Determine the (X, Y) coordinate at the center of the cell enclosing the given text.  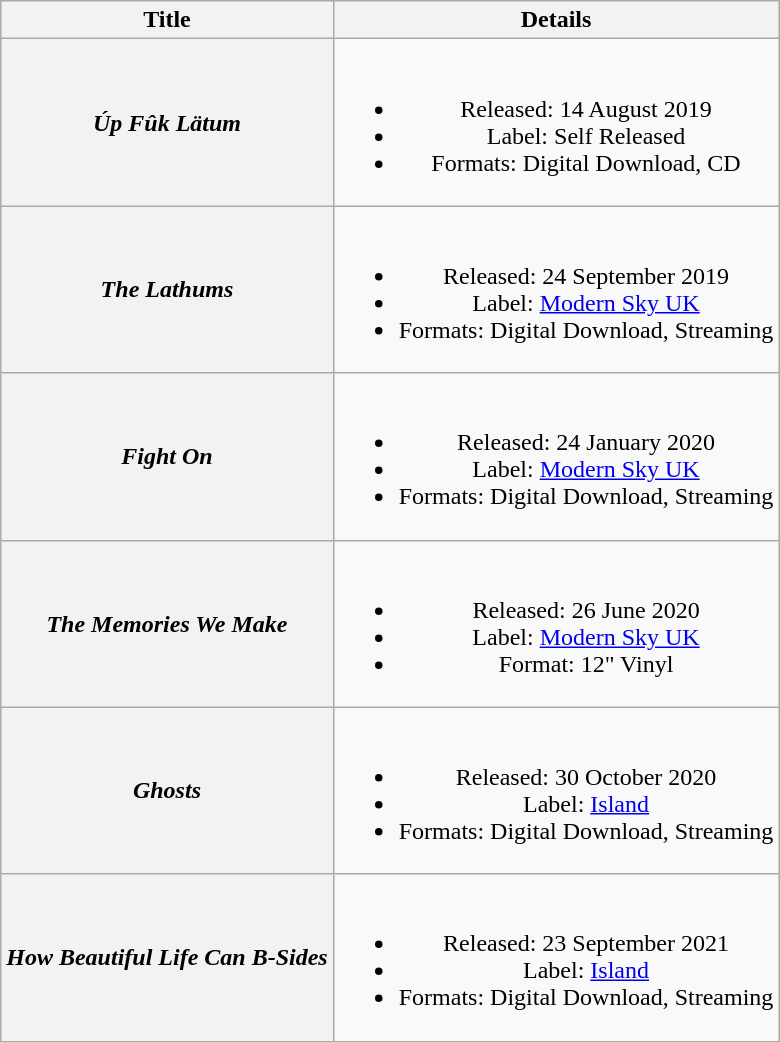
Details (556, 20)
The Memories We Make (167, 624)
Fight On (167, 456)
Released: 23 September 2021Label: IslandFormats: Digital Download, Streaming (556, 958)
Released: 26 June 2020Label: Modern Sky UKFormat: 12" Vinyl (556, 624)
Title (167, 20)
How Beautiful Life Can B-Sides (167, 958)
Released: 30 October 2020Label: IslandFormats: Digital Download, Streaming (556, 790)
Ghosts (167, 790)
Released: 14 August 2019Label: Self ReleasedFormats: Digital Download, CD (556, 122)
Úp Fûk Lätum (167, 122)
Released: 24 January 2020Label: Modern Sky UKFormats: Digital Download, Streaming (556, 456)
Released: 24 September 2019Label: Modern Sky UKFormats: Digital Download, Streaming (556, 290)
The Lathums (167, 290)
